Pinpoint the cell where the given text exists, returning its (X, Y) midpoint coordinate. 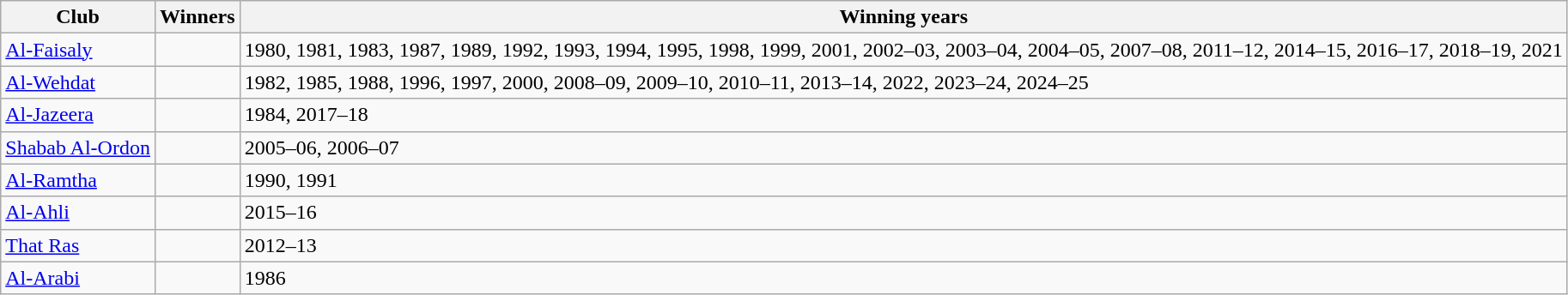
Al-Ramtha (78, 180)
Winning years (903, 17)
2012–13 (903, 245)
Al-Arabi (78, 278)
1984, 2017–18 (903, 115)
1986 (903, 278)
Club (78, 17)
Al-Wehdat (78, 82)
1982, 1985, 1988, 1996, 1997, 2000, 2008–09, 2009–10, 2010–11, 2013–14, 2022, 2023–24, 2024–25 (903, 82)
2005–06, 2006–07 (903, 147)
1980, 1981, 1983, 1987, 1989, 1992, 1993, 1994, 1995, 1998, 1999, 2001, 2002–03, 2003–04, 2004–05, 2007–08, 2011–12, 2014–15, 2016–17, 2018–19, 2021 (903, 50)
That Ras (78, 245)
1990, 1991 (903, 180)
2015–16 (903, 213)
Shabab Al-Ordon (78, 147)
Al-Ahli (78, 213)
Al-Jazeera (78, 115)
Winners (198, 17)
Al-Faisaly (78, 50)
